Determine the (x, y) coordinate at the center of the cell enclosing the given text.  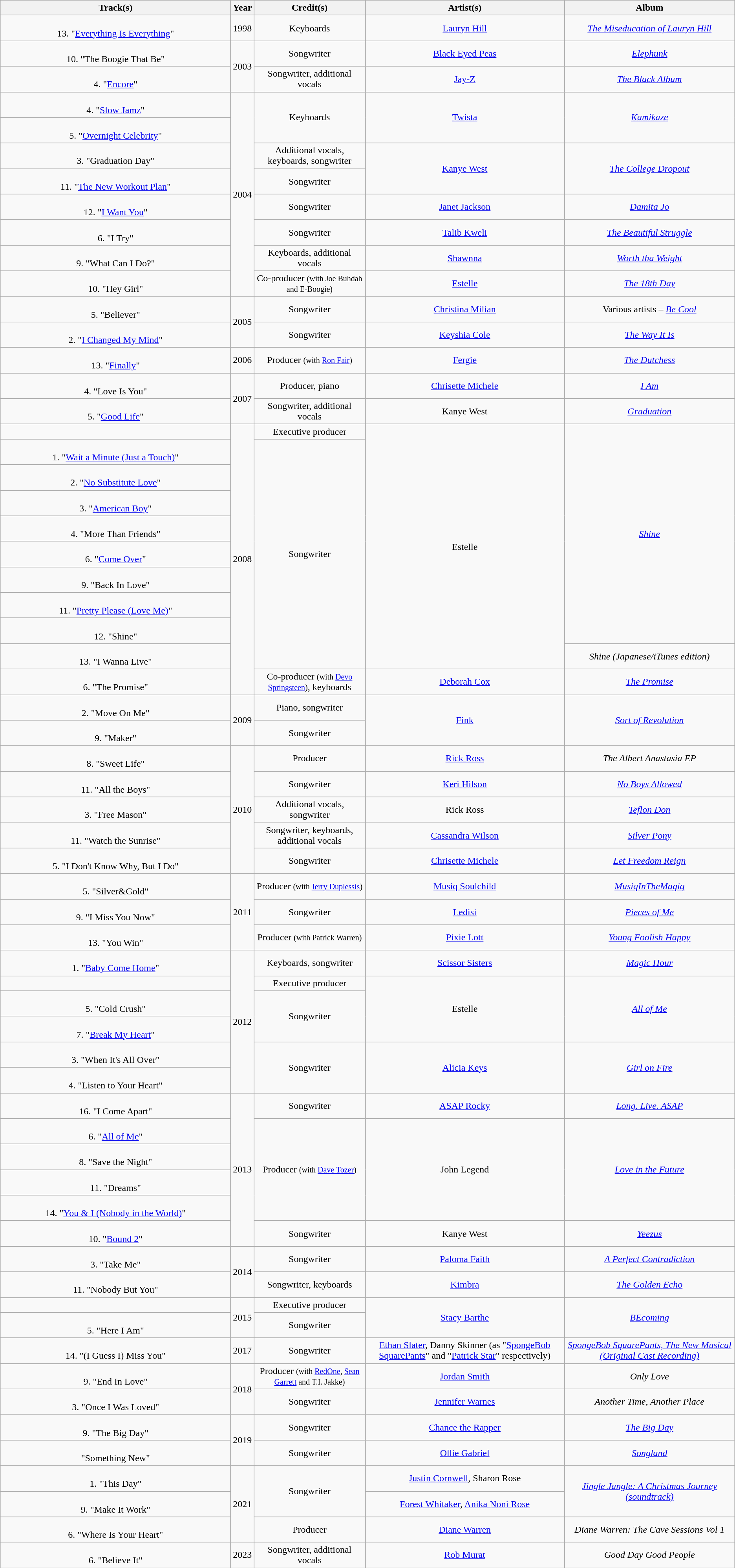
3. "Take Me" (115, 1259)
Songland (649, 1453)
2023 (243, 1555)
Keyboards, additional vocals (309, 258)
A Perfect Contradiction (649, 1259)
Producer (with RedOne, Sean Garrett and T.I. Jakke) (309, 1376)
10. "Bound 2" (115, 1233)
1998 (243, 28)
Worth tha Weight (649, 258)
Songwriter, keyboards (309, 1284)
5. "I Don't Know Why, But I Do" (115, 861)
Ollie Gabriel (465, 1453)
6. "Believe It" (115, 1555)
5. "Good Life" (115, 412)
Twista (465, 117)
11. "All the Boys" (115, 784)
Scissor Sisters (465, 963)
11. "The New Workout Plan" (115, 181)
Damita Jo (649, 207)
10. "The Boogie That Be" (115, 53)
BEcoming (649, 1317)
3. "Once I Was Loved" (115, 1401)
Keyboards, songwriter (309, 963)
8. "Sweet Life" (115, 759)
2003 (243, 66)
The Way It Is (649, 335)
I Am (649, 386)
Long. Live. ASAP (649, 1105)
11. "Dreams" (115, 1182)
Jordan Smith (465, 1376)
9. "End In Love" (115, 1376)
Album (649, 8)
2019 (243, 1440)
9. "Maker" (115, 733)
Silver Pony (649, 835)
Keri Hilson (465, 784)
13. "I Wanna Live" (115, 656)
Deborah Cox (465, 682)
9. "Back In Love" (115, 580)
Graduation (649, 412)
Credit(s) (309, 8)
7. "Break My Heart" (115, 1029)
2009 (243, 720)
10. "Hey Girl" (115, 284)
11. "Watch the Sunrise" (115, 835)
4. "More Than Friends" (115, 529)
2004 (243, 194)
2010 (243, 810)
Elephunk (649, 53)
12. "Shine" (115, 631)
Diane Warren (465, 1530)
2. "No Substitute Love" (115, 478)
Musiq Soulchild (465, 886)
Black Eyed Peas (465, 53)
4. "Love Is You" (115, 386)
1. "Baby Come Home" (115, 963)
Cassandra Wilson (465, 835)
2011 (243, 912)
6. "Where Is Your Heart" (115, 1530)
Jennifer Warnes (465, 1401)
4. "Slow Jamz" (115, 104)
The 18th Day (649, 284)
Janet Jackson (465, 207)
All of Me (649, 1009)
Let Freedom Reign (649, 861)
Ledisi (465, 912)
9. "I Miss You Now" (115, 912)
The Dutchess (649, 361)
4. "Listen to Your Heart" (115, 1080)
Lauryn Hill (465, 28)
Producer (with Patrick Warren) (309, 937)
2017 (243, 1350)
Yeezus (649, 1233)
13. "Finally" (115, 361)
Rob Murat (465, 1555)
Christina Milian (465, 309)
2005 (243, 322)
Track(s) (115, 8)
Stacy Barthe (465, 1317)
6. "I Try" (115, 233)
5. "Silver&Gold" (115, 886)
Only Love (649, 1376)
16. "I Come Apart" (115, 1105)
Jingle Jangle: A Christmas Journey (soundtrack) (649, 1491)
2007 (243, 399)
13. "Everything Is Everything" (115, 28)
Co-producer (with Joe Buhdah and E-Boogie) (309, 284)
The Big Day (649, 1427)
Shawnna (465, 258)
Alicia Keys (465, 1067)
Shine (649, 534)
14. "(I Guess I) Miss You" (115, 1350)
5. "Here I Am" (115, 1325)
Pixie Lott (465, 937)
6. "Come Over" (115, 554)
MusiqInTheMagiq (649, 886)
Sort of Revolution (649, 720)
Songwriter, keyboards, additional vocals (309, 835)
5. "Cold Crush" (115, 1003)
Fergie (465, 361)
Paloma Faith (465, 1259)
Chance the Rapper (465, 1427)
Co-producer (with Devo Springsteen), keyboards (309, 682)
1. "This Day" (115, 1478)
2. "I Changed My Mind" (115, 335)
Producer (with Ron Fair) (309, 361)
Artist(s) (465, 8)
The Albert Anastasia EP (649, 759)
Ethan Slater, Danny Skinner (as "SpongeBob SquarePants" and "Patrick Star" respectively) (465, 1350)
Shine (Japanese/iTunes edition) (649, 656)
11. "Nobody But You" (115, 1284)
Keyshia Cole (465, 335)
11. "Pretty Please (Love Me)" (115, 605)
9. "What Can I Do?" (115, 258)
2. "Move On Me" (115, 707)
Piano, songwriter (309, 707)
3. "Free Mason" (115, 810)
9. "Make It Work" (115, 1504)
4. "Encore" (115, 79)
Pieces of Me (649, 912)
3. "When It's All Over" (115, 1054)
Fink (465, 720)
3. "Graduation Day" (115, 156)
Additional vocals, keyboards, songwriter (309, 156)
Good Day Good People (649, 1555)
2012 (243, 1021)
8. "Save the Night" (115, 1157)
13. "You Win" (115, 937)
2008 (243, 559)
The Black Album (649, 79)
14. "You & I (Nobody in the World)" (115, 1208)
2006 (243, 361)
Young Foolish Happy (649, 937)
The Golden Echo (649, 1284)
Additional vocals, songwriter (309, 810)
The College Dropout (649, 169)
Jay-Z (465, 79)
Another Time, Another Place (649, 1401)
2021 (243, 1504)
Kamikaze (649, 117)
John Legend (465, 1170)
Producer (with Jerry Duplessis) (309, 886)
Girl on Fire (649, 1067)
Producer, piano (309, 386)
Kimbra (465, 1284)
No Boys Allowed (649, 784)
1. "Wait a Minute (Just a Touch)" (115, 452)
Teflon Don (649, 810)
5. "Believer" (115, 309)
Diane Warren: The Cave Sessions Vol 1 (649, 1530)
Forest Whitaker, Anika Noni Rose (465, 1504)
3. "American Boy" (115, 503)
ASAP Rocky (465, 1105)
Various artists – Be Cool (649, 309)
5. "Overnight Celebrity" (115, 130)
2015 (243, 1317)
Love in the Future (649, 1170)
The Miseducation of Lauryn Hill (649, 28)
2018 (243, 1389)
Talib Kweli (465, 233)
9. "The Big Day" (115, 1427)
"Something New" (115, 1453)
6. "The Promise" (115, 682)
6. "All of Me" (115, 1131)
Magic Hour (649, 963)
The Beautiful Struggle (649, 233)
2013 (243, 1169)
The Promise (649, 682)
Producer (with Dave Tozer) (309, 1170)
Justin Cornwell, Sharon Rose (465, 1478)
2014 (243, 1272)
12. "I Want You" (115, 207)
Year (243, 8)
SpongeBob SquarePants, The New Musical (Original Cast Recording) (649, 1350)
